Scan for the cell matching the given text and deliver its (x, y) coordinate at center. 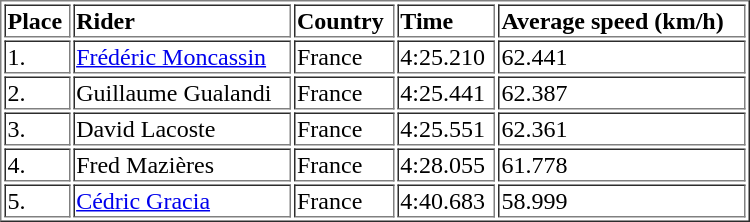
62.387 (622, 92)
Rider (182, 20)
Average speed (km/h) (622, 20)
Frédéric Moncassin (182, 56)
Cédric Gracia (182, 200)
3. (37, 128)
Country (344, 20)
Time (446, 20)
David Lacoste (182, 128)
Guillaume Gualandi (182, 92)
62.361 (622, 128)
4:25.551 (446, 128)
1. (37, 56)
4:40.683 (446, 200)
Place (37, 20)
2. (37, 92)
5. (37, 200)
58.999 (622, 200)
62.441 (622, 56)
4:25.441 (446, 92)
61.778 (622, 164)
4:25.210 (446, 56)
Fred Mazières (182, 164)
4:28.055 (446, 164)
4. (37, 164)
